Return (x, y) of the center of cell containing provided text 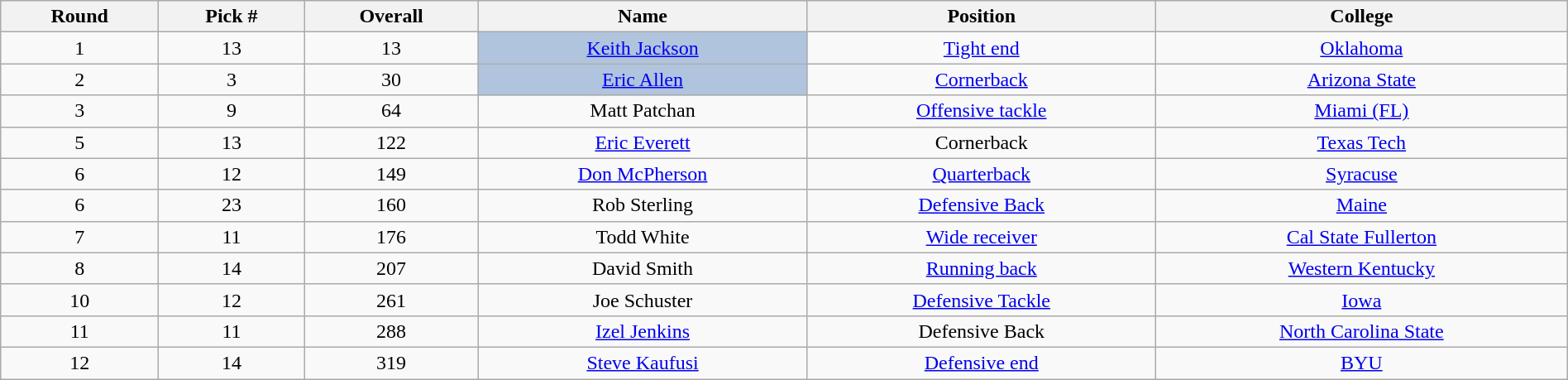
Position (981, 17)
5 (79, 142)
Rob Sterling (643, 205)
Tight end (981, 48)
Iowa (1361, 300)
23 (232, 205)
Miami (FL) (1361, 111)
160 (391, 205)
BYU (1361, 363)
College (1361, 17)
Eric Allen (643, 79)
Round (79, 17)
288 (391, 331)
Offensive tackle (981, 111)
Defensive Tackle (981, 300)
North Carolina State (1361, 331)
30 (391, 79)
7 (79, 237)
319 (391, 363)
Todd White (643, 237)
Defensive end (981, 363)
176 (391, 237)
Izel Jenkins (643, 331)
Overall (391, 17)
10 (79, 300)
Don McPherson (643, 174)
207 (391, 268)
261 (391, 300)
Eric Everett (643, 142)
Joe Schuster (643, 300)
149 (391, 174)
Syracuse (1361, 174)
8 (79, 268)
David Smith (643, 268)
Name (643, 17)
9 (232, 111)
64 (391, 111)
Quarterback (981, 174)
Maine (1361, 205)
Steve Kaufusi (643, 363)
2 (79, 79)
Western Kentucky (1361, 268)
Texas Tech (1361, 142)
Matt Patchan (643, 111)
Pick # (232, 17)
122 (391, 142)
Arizona State (1361, 79)
Wide receiver (981, 237)
Oklahoma (1361, 48)
Keith Jackson (643, 48)
Cal State Fullerton (1361, 237)
1 (79, 48)
Running back (981, 268)
